Detect which cell encompasses the target text, then output its (x, y) center coordinate. 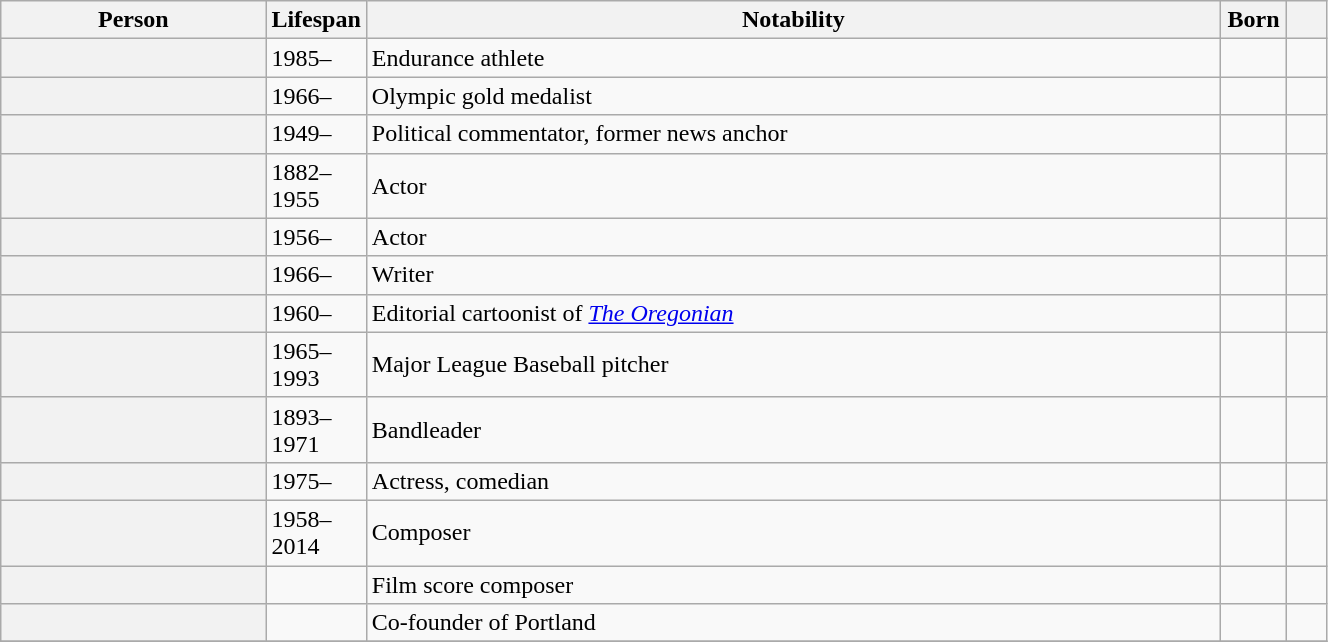
Notability (793, 20)
Born (1253, 20)
1975– (316, 481)
Lifespan (316, 20)
1960– (316, 313)
1893–1971 (316, 430)
Composer (793, 532)
1985– (316, 58)
Co-founder of Portland (793, 623)
1882–1955 (316, 186)
Endurance athlete (793, 58)
Bandleader (793, 430)
Political commentator, former news anchor (793, 134)
1949– (316, 134)
Editorial cartoonist of The Oregonian (793, 313)
Film score composer (793, 585)
Olympic gold medalist (793, 96)
1965–1993 (316, 364)
Major League Baseball pitcher (793, 364)
Writer (793, 275)
1956– (316, 237)
Actress, comedian (793, 481)
Person (134, 20)
1958–2014 (316, 532)
